From the cell containing the given text, extract its center point as [x, y] coordinate. 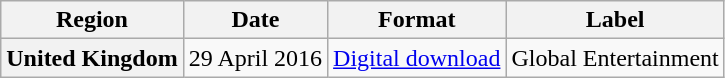
29 April 2016 [255, 58]
Date [255, 20]
Format [417, 20]
United Kingdom [92, 58]
Global Entertainment [615, 58]
Label [615, 20]
Digital download [417, 58]
Region [92, 20]
